Extract the [x, y] coordinate from the center of the cell holding the provided text.  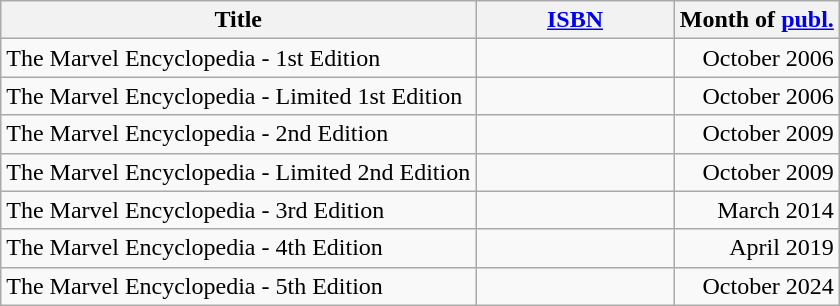
April 2019 [756, 248]
The Marvel Encyclopedia - 4th Edition [238, 248]
Month of publ. [756, 20]
The Marvel Encyclopedia - 5th Edition [238, 286]
March 2014 [756, 210]
The Marvel Encyclopedia - Limited 2nd Edition [238, 172]
The Marvel Encyclopedia - 2nd Edition [238, 134]
October 2024 [756, 286]
The Marvel Encyclopedia - Limited 1st Edition [238, 96]
The Marvel Encyclopedia - 3rd Edition [238, 210]
The Marvel Encyclopedia - 1st Edition [238, 58]
ISBN [576, 20]
Title [238, 20]
